Output the [x, y] coordinate of the center of the cell containing the given text.  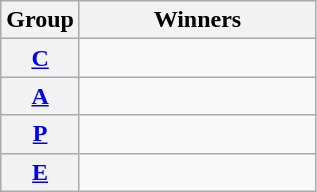
Winners [197, 20]
Group [40, 20]
P [40, 134]
A [40, 96]
E [40, 172]
C [40, 58]
